Return the [X, Y] coordinate for the center point of the cell that contains the specified text.  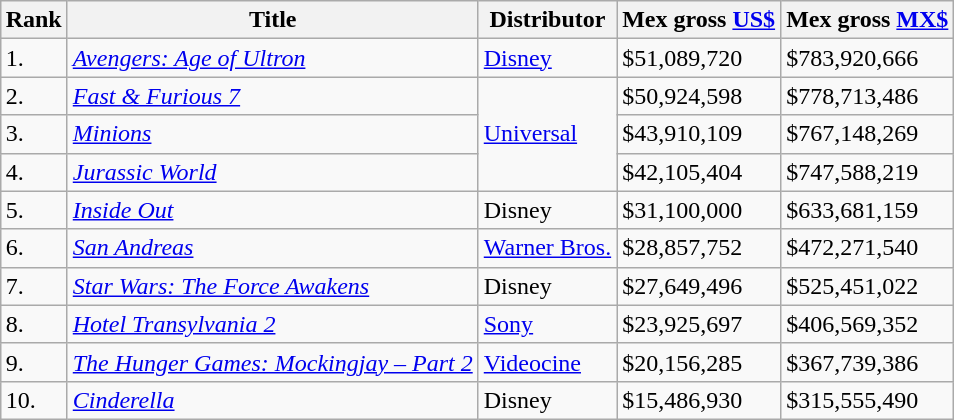
$525,451,022 [868, 286]
5. [34, 210]
$20,156,285 [699, 362]
The Hunger Games: Mockingjay – Part 2 [272, 362]
Universal [547, 134]
Inside Out [272, 210]
4. [34, 172]
Distributor [547, 20]
$783,920,666 [868, 58]
$51,089,720 [699, 58]
$472,271,540 [868, 248]
Fast & Furious 7 [272, 96]
$778,713,486 [868, 96]
$50,924,598 [699, 96]
$31,100,000 [699, 210]
Rank [34, 20]
6. [34, 248]
$367,739,386 [868, 362]
$406,569,352 [868, 324]
$27,649,496 [699, 286]
8. [34, 324]
Hotel Transylvania 2 [272, 324]
2. [34, 96]
Star Wars: The Force Awakens [272, 286]
$633,681,159 [868, 210]
Avengers: Age of Ultron [272, 58]
Warner Bros. [547, 248]
$23,925,697 [699, 324]
$28,857,752 [699, 248]
10. [34, 400]
Cinderella [272, 400]
Videocine [547, 362]
$15,486,930 [699, 400]
San Andreas [272, 248]
Mex gross MX$ [868, 20]
Jurassic World [272, 172]
$42,105,404 [699, 172]
Mex gross US$ [699, 20]
$747,588,219 [868, 172]
7. [34, 286]
$43,910,109 [699, 134]
9. [34, 362]
3. [34, 134]
1. [34, 58]
Title [272, 20]
Minions [272, 134]
Sony [547, 324]
$315,555,490 [868, 400]
$767,148,269 [868, 134]
